Output the [X, Y] coordinate of the center of the cell containing the given text.  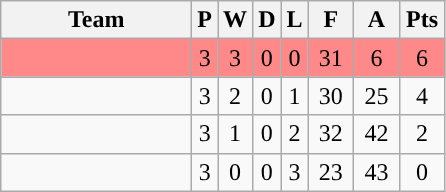
Team [96, 20]
32 [331, 134]
31 [331, 58]
43 [377, 172]
D [267, 20]
30 [331, 96]
L [294, 20]
23 [331, 172]
A [377, 20]
4 [422, 96]
W [236, 20]
P [205, 20]
42 [377, 134]
Pts [422, 20]
25 [377, 96]
F [331, 20]
